Capture the cell that displays the provided text and extract its [x, y] central coordinate. 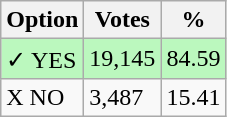
% [194, 20]
3,487 [122, 97]
X NO [42, 97]
Option [42, 20]
84.59 [194, 59]
Votes [122, 20]
15.41 [194, 97]
✓ YES [42, 59]
19,145 [122, 59]
